Determine the [x, y] coordinate at the center of the cell enclosing the given text.  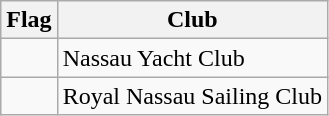
Royal Nassau Sailing Club [192, 96]
Nassau Yacht Club [192, 58]
Club [192, 20]
Flag [29, 20]
